Detect which cell encompasses the target text, then output its (X, Y) center coordinate. 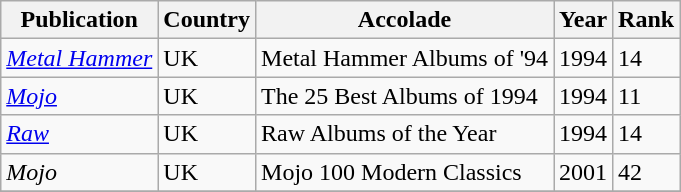
Publication (80, 20)
The 25 Best Albums of 1994 (405, 96)
Year (584, 20)
Accolade (405, 20)
Rank (646, 20)
Mojo 100 Modern Classics (405, 172)
11 (646, 96)
Country (207, 20)
Metal Hammer (80, 58)
2001 (584, 172)
Raw (80, 134)
42 (646, 172)
Metal Hammer Albums of '94 (405, 58)
Raw Albums of the Year (405, 134)
